Extract the [X, Y] coordinate from the center of the cell holding the provided text.  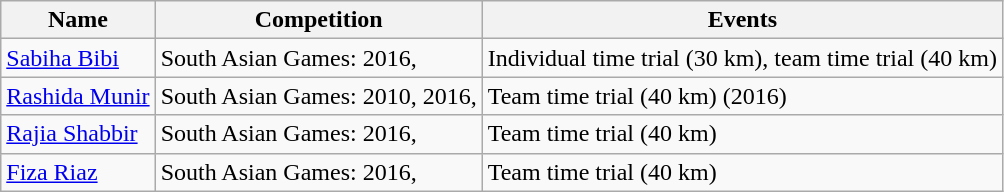
Individual time trial (30 km), team time trial (40 km) [742, 58]
Name [78, 20]
Sabiha Bibi [78, 58]
Events [742, 20]
South Asian Games: 2010, 2016, [318, 96]
Fiza Riaz [78, 172]
Rashida Munir [78, 96]
Competition [318, 20]
Team time trial (40 km) (2016) [742, 96]
Rajia Shabbir [78, 134]
